Search for the cell housing the specified text and yield its [X, Y] center coordinate. 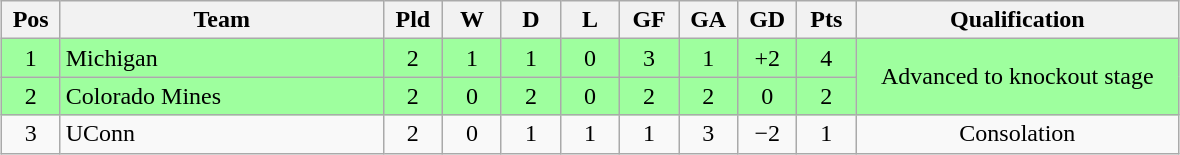
Qualification [1018, 20]
Consolation [1018, 134]
L [590, 20]
GA [708, 20]
GF [650, 20]
−2 [768, 134]
Team [222, 20]
Pos [30, 20]
UConn [222, 134]
4 [826, 58]
Michigan [222, 58]
+2 [768, 58]
Pts [826, 20]
Advanced to knockout stage [1018, 77]
Colorado Mines [222, 96]
Pld [412, 20]
GD [768, 20]
D [530, 20]
W [472, 20]
